Provide the (x, y) coordinate of the cell's center where the given text is located.  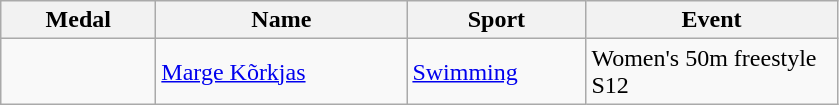
Medal (78, 20)
Swimming (496, 72)
Marge Kõrkjas (282, 72)
Name (282, 20)
Event (712, 20)
Sport (496, 20)
Women's 50m freestyle S12 (712, 72)
